From the cell containing the given text, extract its center point as (x, y) coordinate. 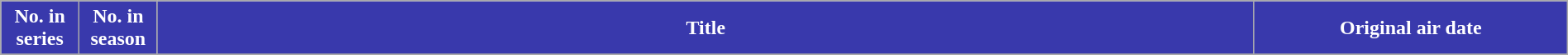
Original air date (1411, 28)
No. inseason (117, 28)
No. inseries (40, 28)
Title (705, 28)
